Provide the [x, y] coordinate of the cell's center where the given text is located.  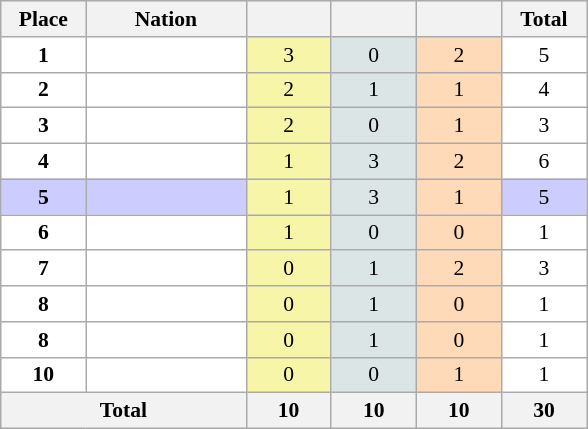
Place [44, 19]
30 [544, 411]
Nation [166, 19]
7 [44, 269]
